For the text-containing cell, return its midpoint in [X, Y] coordinate format. 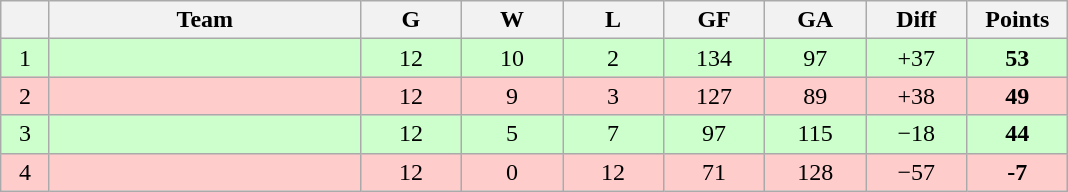
−18 [916, 134]
-7 [1018, 172]
0 [512, 172]
49 [1018, 96]
115 [816, 134]
W [512, 20]
134 [714, 58]
7 [612, 134]
71 [714, 172]
Diff [916, 20]
GF [714, 20]
127 [714, 96]
+38 [916, 96]
Points [1018, 20]
Team [204, 20]
G [410, 20]
53 [1018, 58]
44 [1018, 134]
−57 [916, 172]
GA [816, 20]
4 [26, 172]
+37 [916, 58]
5 [512, 134]
89 [816, 96]
L [612, 20]
9 [512, 96]
1 [26, 58]
128 [816, 172]
10 [512, 58]
